From the cell containing the given text, extract its center point as [X, Y] coordinate. 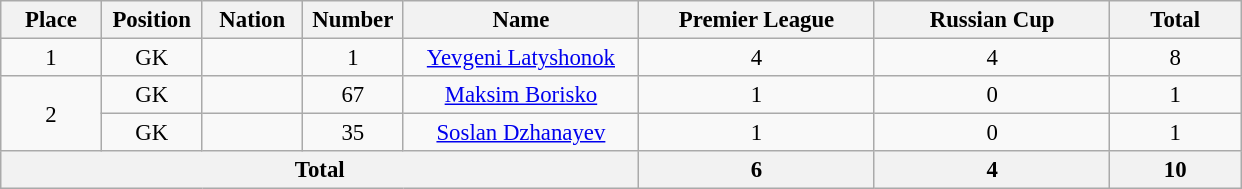
8 [1176, 58]
Soslan Dzhanayev [521, 133]
Number [354, 20]
Name [521, 20]
2 [52, 114]
6 [757, 170]
Russian Cup [992, 20]
Nation [252, 20]
67 [354, 95]
10 [1176, 170]
Position [152, 20]
Yevgeni Latyshonok [521, 58]
35 [354, 133]
Maksim Borisko [521, 95]
Place [52, 20]
Premier League [757, 20]
